Find where the given text appears and provide that cell's center as (X, Y) coordinate. 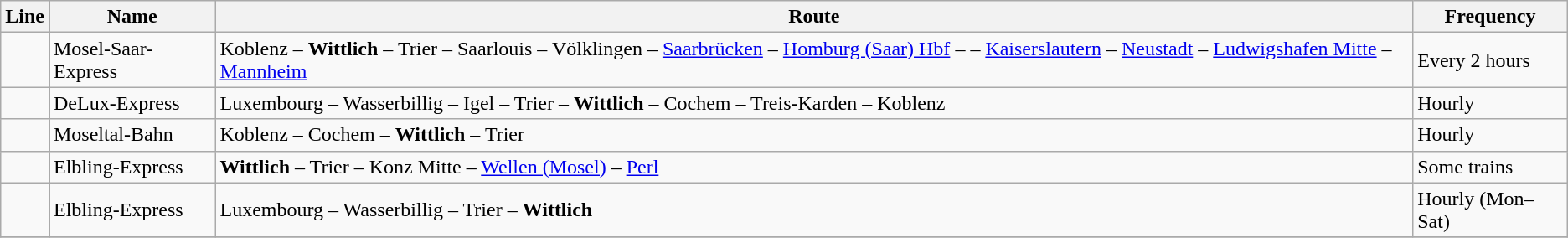
Name (132, 17)
Luxembourg – Wasserbillig – Trier – Wittlich (814, 210)
Luxembourg – Wasserbillig – Igel – Trier – Wittlich – Cochem – Treis-Karden – Koblenz (814, 103)
Every 2 hours (1491, 60)
Koblenz – Cochem – Wittlich – Trier (814, 135)
Frequency (1491, 17)
Moseltal-Bahn (132, 135)
DeLux-Express (132, 103)
Route (814, 17)
Hourly (Mon–Sat) (1491, 210)
Line (25, 17)
Wittlich – Trier – Konz Mitte – Wellen (Mosel) – Perl (814, 167)
Some trains (1491, 167)
Koblenz – Wittlich – Trier – Saarlouis – Völklingen – Saarbrücken – Homburg (Saar) Hbf – – Kaiserslautern – Neustadt – Ludwigshafen Mitte – Mannheim (814, 60)
Mosel-Saar-Express (132, 60)
